Find where the given text appears and provide that cell's center as (x, y) coordinate. 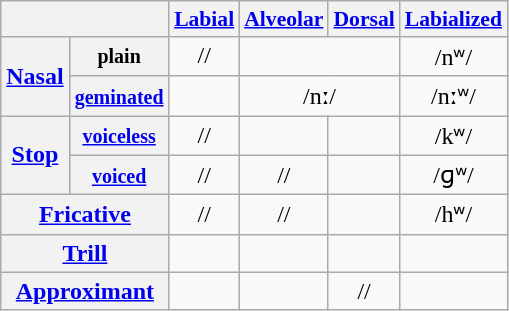
plain (119, 56)
/hʷ/ (454, 215)
/nː/ (320, 96)
Labialized (454, 19)
/nːʷ/ (454, 96)
Alveolar (284, 19)
Dorsal (364, 19)
voiced (119, 175)
Labial (204, 19)
geminated (119, 96)
Approximant (85, 291)
Fricative (85, 215)
Nasal (35, 76)
Stop (35, 156)
/nʷ/ (454, 56)
voiceless (119, 136)
/ɡʷ/ (454, 175)
Trill (85, 253)
/kʷ/ (454, 136)
